Locate the cell with the specified text and output its [X, Y] center coordinate. 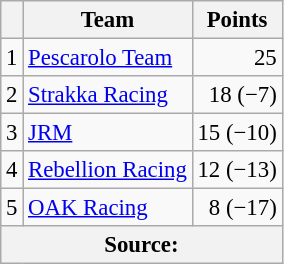
25 [237, 58]
3 [12, 133]
Pescarolo Team [108, 58]
1 [12, 58]
Points [237, 20]
Source: [142, 245]
OAK Racing [108, 208]
8 (−17) [237, 208]
Rebellion Racing [108, 170]
4 [12, 170]
18 (−7) [237, 95]
2 [12, 95]
12 (−13) [237, 170]
JRM [108, 133]
Team [108, 20]
Strakka Racing [108, 95]
15 (−10) [237, 133]
5 [12, 208]
